Pinpoint the cell where the given text exists, returning its [x, y] midpoint coordinate. 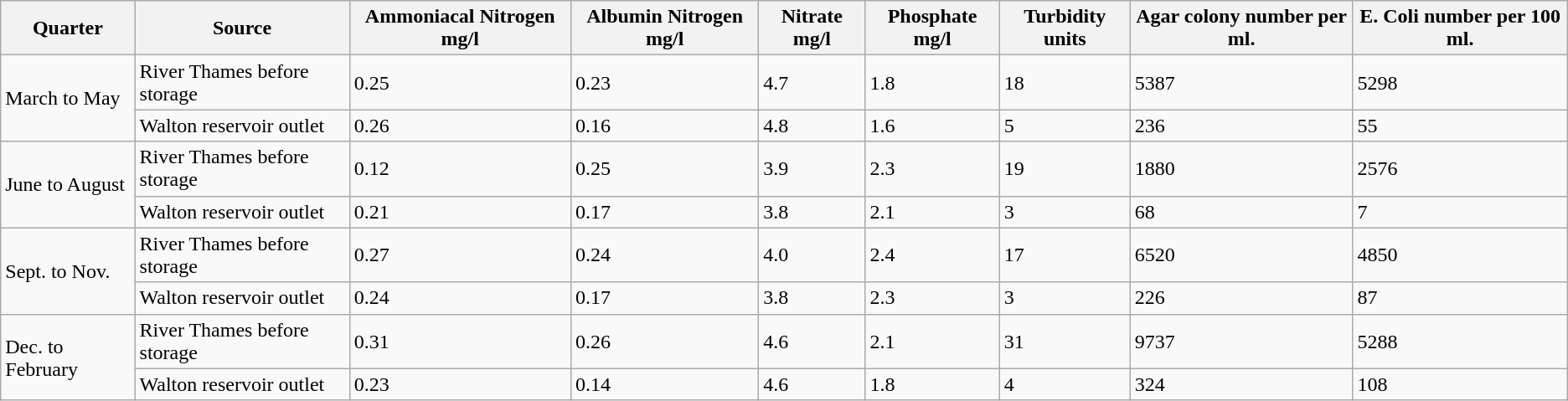
Quarter [68, 28]
5298 [1460, 82]
Sept. to Nov. [68, 271]
Nitrate mg/l [812, 28]
Albumin Nitrogen mg/l [664, 28]
1880 [1241, 169]
0.21 [460, 212]
0.12 [460, 169]
0.14 [664, 384]
4.8 [812, 126]
0.27 [460, 254]
Phosphate mg/l [932, 28]
324 [1241, 384]
Agar colony number per ml. [1241, 28]
19 [1065, 169]
2.4 [932, 254]
226 [1241, 298]
4.7 [812, 82]
5 [1065, 126]
Source [242, 28]
Dec. to February [68, 357]
E. Coli number per 100 ml. [1460, 28]
236 [1241, 126]
June to August [68, 184]
0.16 [664, 126]
2576 [1460, 169]
31 [1065, 342]
5288 [1460, 342]
1.6 [932, 126]
18 [1065, 82]
4850 [1460, 254]
17 [1065, 254]
3.9 [812, 169]
Ammoniacal Nitrogen mg/l [460, 28]
5387 [1241, 82]
87 [1460, 298]
108 [1460, 384]
Turbidity units [1065, 28]
March to May [68, 99]
7 [1460, 212]
68 [1241, 212]
4.0 [812, 254]
9737 [1241, 342]
4 [1065, 384]
55 [1460, 126]
0.31 [460, 342]
6520 [1241, 254]
